Provide the (x, y) coordinate of the cell's center where the given text is located.  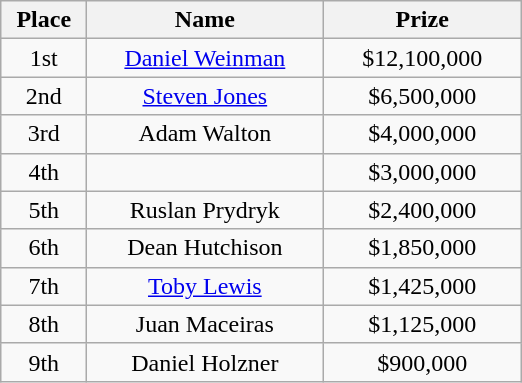
$1,125,000 (422, 324)
Toby Lewis (205, 286)
4th (44, 172)
2nd (44, 96)
$2,400,000 (422, 210)
Name (205, 20)
7th (44, 286)
$6,500,000 (422, 96)
6th (44, 248)
Dean Hutchison (205, 248)
8th (44, 324)
Juan Maceiras (205, 324)
$1,850,000 (422, 248)
3rd (44, 134)
$4,000,000 (422, 134)
Prize (422, 20)
Ruslan Prydryk (205, 210)
1st (44, 58)
$3,000,000 (422, 172)
$900,000 (422, 362)
Steven Jones (205, 96)
Daniel Holzner (205, 362)
9th (44, 362)
Place (44, 20)
$1,425,000 (422, 286)
Adam Walton (205, 134)
Daniel Weinman (205, 58)
$12,100,000 (422, 58)
5th (44, 210)
